Output the [X, Y] coordinate of the center of the cell containing the given text.  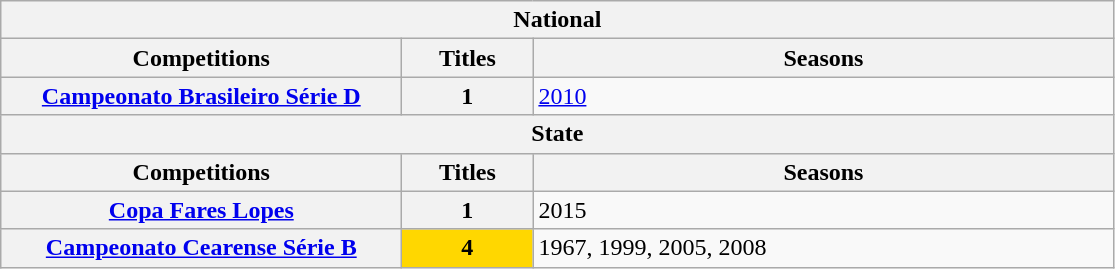
2010 [824, 96]
2015 [824, 210]
Copa Fares Lopes [202, 210]
Campeonato Cearense Série B [202, 248]
1967, 1999, 2005, 2008 [824, 248]
State [558, 134]
Campeonato Brasileiro Série D [202, 96]
4 [468, 248]
National [558, 20]
